Extract the (x, y) coordinate from the center of the cell holding the provided text.  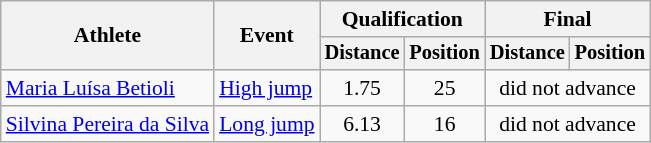
6.13 (362, 124)
Event (266, 36)
Silvina Pereira da Silva (108, 124)
1.75 (362, 88)
25 (444, 88)
Maria Luísa Betioli (108, 88)
Qualification (402, 19)
Final (568, 19)
Long jump (266, 124)
16 (444, 124)
High jump (266, 88)
Athlete (108, 36)
